Search for the cell housing the specified text and yield its [X, Y] center coordinate. 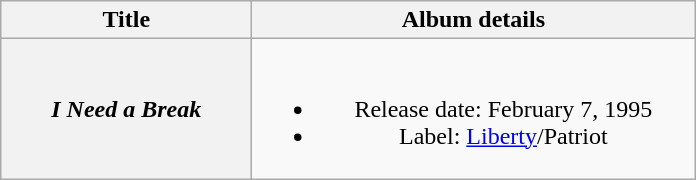
Title [126, 20]
Album details [474, 20]
Release date: February 7, 1995Label: Liberty/Patriot [474, 109]
I Need a Break [126, 109]
